Scan for the cell matching the given text and deliver its [X, Y] coordinate at center. 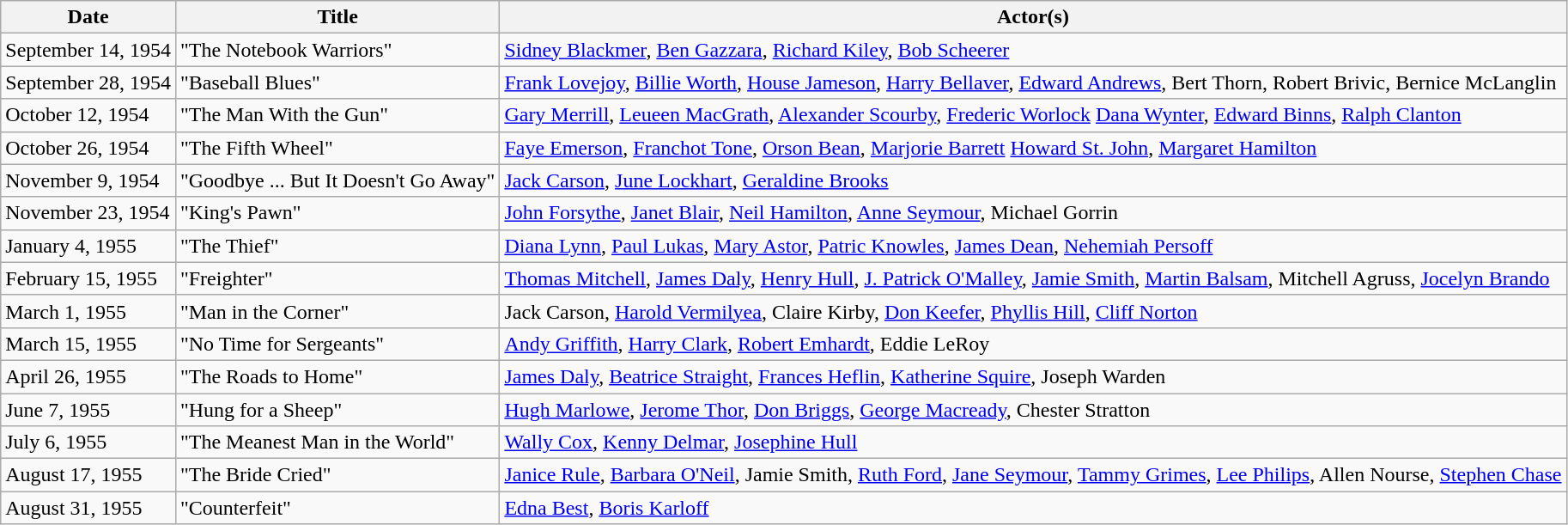
September 14, 1954 [88, 50]
"The Fifth Wheel" [337, 148]
"Man in the Corner" [337, 311]
"The Man With the Gun" [337, 115]
Sidney Blackmer, Ben Gazzara, Richard Kiley, Bob Scheerer [1033, 50]
"Baseball Blues" [337, 82]
Jack Carson, June Lockhart, Geraldine Brooks [1033, 180]
Edna Best, Boris Karloff [1033, 508]
November 9, 1954 [88, 180]
November 23, 1954 [88, 213]
October 26, 1954 [88, 148]
Actor(s) [1033, 17]
Date [88, 17]
"Hung for a Sheep" [337, 410]
August 31, 1955 [88, 508]
June 7, 1955 [88, 410]
Gary Merrill, Leueen MacGrath, Alexander Scourby, Frederic Worlock Dana Wynter, Edward Binns, Ralph Clanton [1033, 115]
"The Roads to Home" [337, 376]
John Forsythe, Janet Blair, Neil Hamilton, Anne Seymour, Michael Gorrin [1033, 213]
Jack Carson, Harold Vermilyea, Claire Kirby, Don Keefer, Phyllis Hill, Cliff Norton [1033, 311]
October 12, 1954 [88, 115]
January 4, 1955 [88, 246]
"Freighter" [337, 278]
April 26, 1955 [88, 376]
"The Meanest Man in the World" [337, 443]
Title [337, 17]
"King's Pawn" [337, 213]
Frank Lovejoy, Billie Worth, House Jameson, Harry Bellaver, Edward Andrews, Bert Thorn, Robert Brivic, Bernice McLanglin [1033, 82]
"Counterfeit" [337, 508]
"The Notebook Warriors" [337, 50]
February 15, 1955 [88, 278]
March 15, 1955 [88, 344]
"The Thief" [337, 246]
James Daly, Beatrice Straight, Frances Heflin, Katherine Squire, Joseph Warden [1033, 376]
July 6, 1955 [88, 443]
"The Bride Cried" [337, 475]
August 17, 1955 [88, 475]
Hugh Marlowe, Jerome Thor, Don Briggs, George Macready, Chester Stratton [1033, 410]
Diana Lynn, Paul Lukas, Mary Astor, Patric Knowles, James Dean, Nehemiah Persoff [1033, 246]
Thomas Mitchell, James Daly, Henry Hull, J. Patrick O'Malley, Jamie Smith, Martin Balsam, Mitchell Agruss, Jocelyn Brando [1033, 278]
September 28, 1954 [88, 82]
March 1, 1955 [88, 311]
Wally Cox, Kenny Delmar, Josephine Hull [1033, 443]
Janice Rule, Barbara O'Neil, Jamie Smith, Ruth Ford, Jane Seymour, Tammy Grimes, Lee Philips, Allen Nourse, Stephen Chase [1033, 475]
"Goodbye ... But It Doesn't Go Away" [337, 180]
Andy Griffith, Harry Clark, Robert Emhardt, Eddie LeRoy [1033, 344]
Faye Emerson, Franchot Tone, Orson Bean, Marjorie Barrett Howard St. John, Margaret Hamilton [1033, 148]
"No Time for Sergeants" [337, 344]
